Detect which cell encompasses the target text, then output its (X, Y) center coordinate. 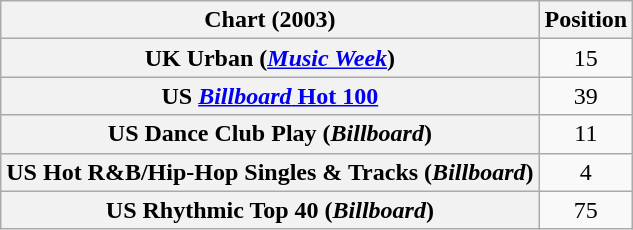
4 (586, 172)
Chart (2003) (270, 20)
US Billboard Hot 100 (270, 96)
15 (586, 58)
US Dance Club Play (Billboard) (270, 134)
Position (586, 20)
UK Urban (Music Week) (270, 58)
US Hot R&B/Hip-Hop Singles & Tracks (Billboard) (270, 172)
US Rhythmic Top 40 (Billboard) (270, 210)
11 (586, 134)
39 (586, 96)
75 (586, 210)
